Scan for the cell matching the given text and deliver its [X, Y] coordinate at center. 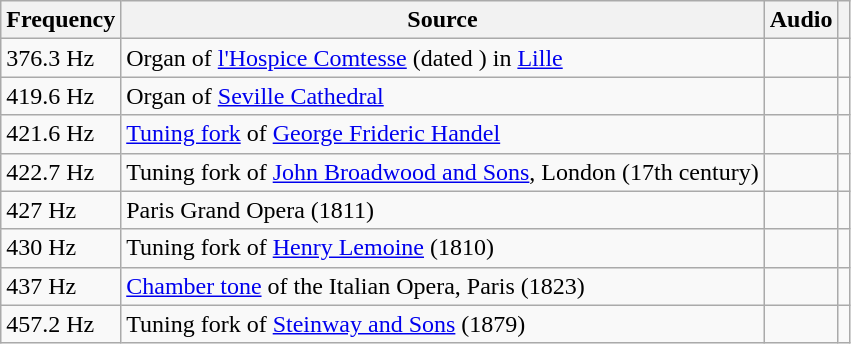
Frequency [61, 20]
421.6 Hz [61, 134]
Audio [801, 20]
457.2 Hz [61, 324]
419.6 Hz [61, 96]
Tuning fork of George Frideric Handel [442, 134]
Organ of Seville Cathedral [442, 96]
Chamber tone of the Italian Opera, Paris (1823) [442, 286]
437 Hz [61, 286]
Tuning fork of John Broadwood and Sons, London (17th century) [442, 172]
376.3 Hz [61, 58]
430 Hz [61, 248]
Source [442, 20]
Tuning fork of Henry Lemoine (1810) [442, 248]
422.7 Hz [61, 172]
Tuning fork of Steinway and Sons (1879) [442, 324]
Organ of l'Hospice Comtesse (dated ) in Lille [442, 58]
427 Hz [61, 210]
Paris Grand Opera (1811) [442, 210]
